Provide the (x, y) coordinate of the cell's center where the given text is located.  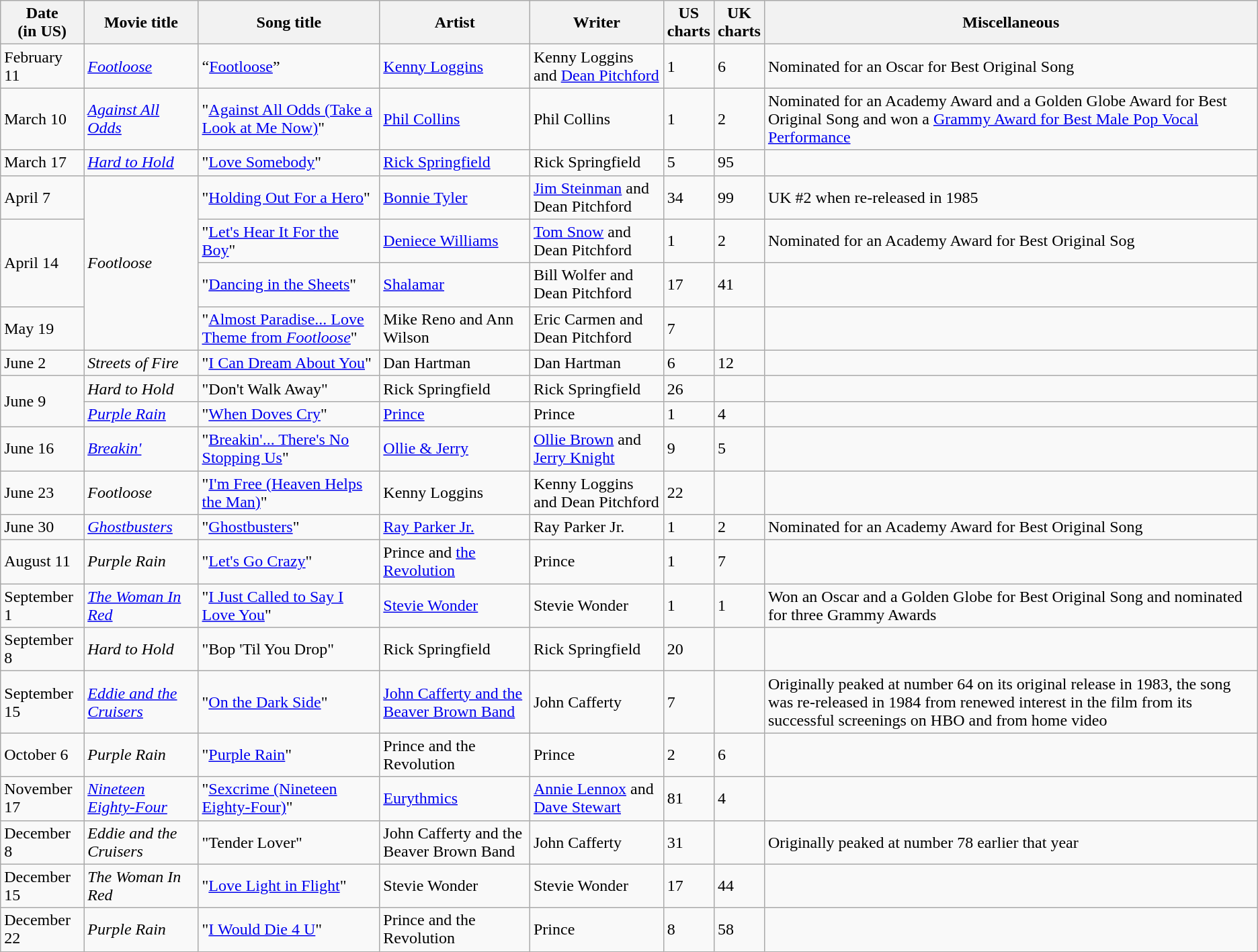
"Ghostbusters" (289, 527)
9 (688, 449)
UKcharts (739, 23)
March 10 (42, 119)
Shalamar (455, 285)
"Against All Odds (Take a Look at Me Now)" (289, 119)
95 (739, 163)
June 9 (42, 401)
31 (688, 842)
Ollie Brown and Jerry Knight (597, 449)
Nominated for an Academy Award for Best Original Song (1011, 527)
UK #2 when re-released in 1985 (1011, 198)
"Purple Rain" (289, 755)
Tom Snow and Dean Pitchford (597, 241)
"I'm Free (Heaven Helps the Man)" (289, 492)
41 (739, 285)
Miscellaneous (1011, 23)
Nineteen Eighty-Four (141, 798)
Nominated for an Oscar for Best Original Song (1011, 66)
Song title (289, 23)
"I Just Called to Say I Love You" (289, 606)
"Holding Out For a Hero" (289, 198)
Streets of Fire (141, 363)
"I Would Die 4 U" (289, 930)
"On the Dark Side" (289, 702)
Breakin' (141, 449)
"I Can Dream About You" (289, 363)
September 15 (42, 702)
December 22 (42, 930)
Bill Wolfer and Dean Pitchford (597, 285)
May 19 (42, 328)
8 (688, 930)
June 23 (42, 492)
"Love Somebody" (289, 163)
December 8 (42, 842)
81 (688, 798)
Nominated for an Academy Award for Best Original Sog (1011, 241)
“Footloose” (289, 66)
April 14 (42, 263)
June 16 (42, 449)
22 (688, 492)
April 7 (42, 198)
"Don't Walk Away" (289, 388)
"Bop 'Til You Drop" (289, 649)
Eurythmics (455, 798)
Against All Odds (141, 119)
Ghostbusters (141, 527)
"Let's Go Crazy" (289, 562)
Date(in US) (42, 23)
June 30 (42, 527)
"Sexcrime (Nineteen Eighty-Four)" (289, 798)
Movie title (141, 23)
34 (688, 198)
Ollie & Jerry (455, 449)
"Almost Paradise... Love Theme from Footloose" (289, 328)
December 15 (42, 885)
Writer (597, 23)
November 17 (42, 798)
Won an Oscar and a Golden Globe for Best Original Song and nominated for three Grammy Awards (1011, 606)
"Love Light in Flight" (289, 885)
September 8 (42, 649)
"Breakin'... There's No Stopping Us" (289, 449)
"Tender Lover" (289, 842)
August 11 (42, 562)
March 17 (42, 163)
"Dancing in the Sheets" (289, 285)
Artist (455, 23)
Originally peaked at number 78 earlier that year (1011, 842)
US charts (688, 23)
Annie Lennox and Dave Stewart (597, 798)
Mike Reno and Ann Wilson (455, 328)
September 1 (42, 606)
Eric Carmen and Dean Pitchford (597, 328)
"When Doves Cry" (289, 414)
Bonnie Tyler (455, 198)
June 2 (42, 363)
99 (739, 198)
February 11 (42, 66)
44 (739, 885)
20 (688, 649)
"Let's Hear It For the Boy" (289, 241)
October 6 (42, 755)
26 (688, 388)
Nominated for an Academy Award and a Golden Globe Award for Best Original Song and won a Grammy Award for Best Male Pop Vocal Performance (1011, 119)
Jim Steinman and Dean Pitchford (597, 198)
58 (739, 930)
12 (739, 363)
Deniece Williams (455, 241)
